For the text-containing cell, return its midpoint in (X, Y) coordinate format. 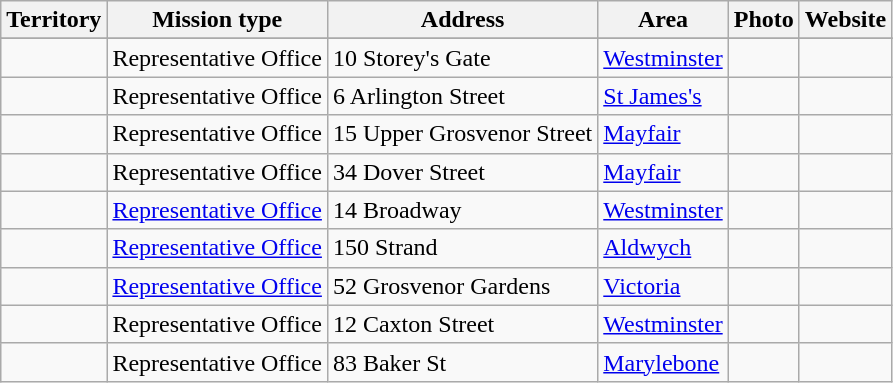
12 Caxton Street (462, 324)
Victoria (663, 286)
Marylebone (663, 362)
15 Upper Grosvenor Street (462, 134)
Area (663, 20)
6 Arlington Street (462, 96)
Mission type (218, 20)
14 Broadway (462, 210)
Address (462, 20)
10 Storey's Gate (462, 58)
34 Dover Street (462, 172)
52 Grosvenor Gardens (462, 286)
Website (845, 20)
St James's (663, 96)
Photo (764, 20)
83 Baker St (462, 362)
150 Strand (462, 248)
Territory (54, 20)
Aldwych (663, 248)
